For the text-containing cell, return its midpoint in (X, Y) coordinate format. 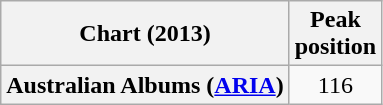
116 (335, 85)
Australian Albums (ARIA) (145, 85)
Chart (2013) (145, 34)
Peakposition (335, 34)
